For the text-containing cell, return its midpoint in [x, y] coordinate format. 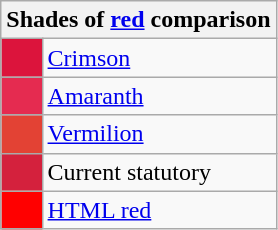
Shades of red comparison [138, 20]
Crimson [159, 58]
HTML red [159, 210]
Amaranth [159, 96]
Current statutory [159, 172]
Vermilion [159, 134]
